Find where the given text appears and provide that cell's center as (x, y) coordinate. 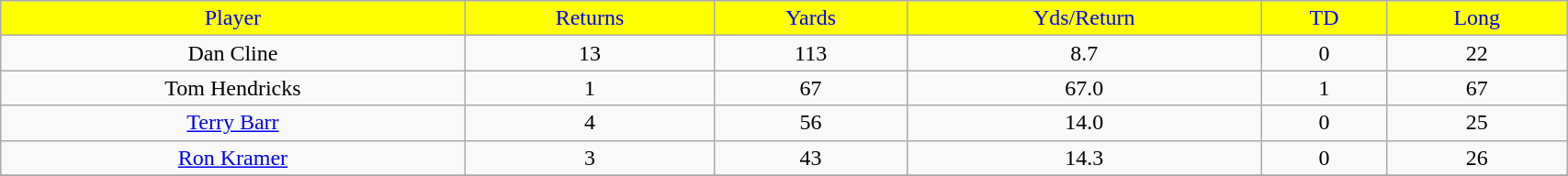
14.0 (1084, 123)
113 (810, 53)
Player (233, 18)
Returns (590, 18)
Long (1477, 18)
56 (810, 123)
TD (1325, 18)
4 (590, 123)
43 (810, 158)
8.7 (1084, 53)
22 (1477, 53)
Tom Hendricks (233, 88)
Ron Kramer (233, 158)
13 (590, 53)
3 (590, 158)
25 (1477, 123)
26 (1477, 158)
Yards (810, 18)
14.3 (1084, 158)
Terry Barr (233, 123)
Dan Cline (233, 53)
67.0 (1084, 88)
Yds/Return (1084, 18)
